Return the (X, Y) coordinate for the center point of the cell that contains the specified text.  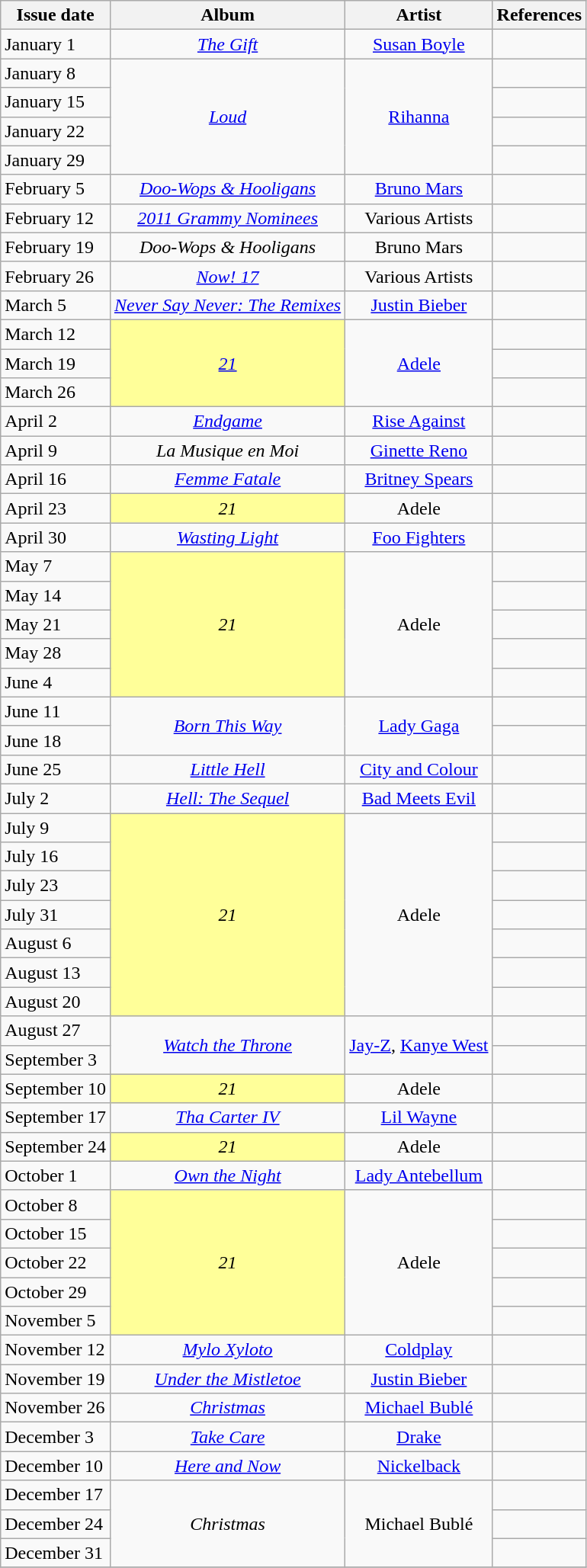
Mylo Xyloto (227, 1350)
March 19 (56, 364)
July 16 (56, 857)
March 26 (56, 393)
April 2 (56, 422)
References (540, 15)
Nickelback (419, 1466)
December 10 (56, 1466)
August 20 (56, 1002)
November 5 (56, 1321)
November 19 (56, 1379)
March 5 (56, 305)
2011 Grammy Nominees (227, 218)
Endgame (227, 422)
Never Say Never: The Remixes (227, 305)
October 22 (56, 1262)
Under the Mistletoe (227, 1379)
Coldplay (419, 1350)
Take Care (227, 1437)
La Musique en Moi (227, 451)
April 30 (56, 537)
October 29 (56, 1292)
Lady Antebellum (419, 1175)
Bad Meets Evil (419, 798)
February 12 (56, 218)
Hell: The Sequel (227, 798)
Foo Fighters (419, 537)
Now! 17 (227, 276)
April 16 (56, 479)
February 19 (56, 247)
December 3 (56, 1437)
City and Colour (419, 769)
May 21 (56, 624)
Born This Way (227, 726)
October 8 (56, 1204)
April 23 (56, 508)
September 3 (56, 1060)
Femme Fatale (227, 479)
May 14 (56, 595)
Little Hell (227, 769)
Here and Now (227, 1466)
Lil Wayne (419, 1117)
Lady Gaga (419, 726)
November 12 (56, 1350)
August 13 (56, 973)
September 10 (56, 1089)
January 22 (56, 131)
July 31 (56, 915)
Loud (227, 117)
Album (227, 15)
December 17 (56, 1495)
July 2 (56, 798)
The Gift (227, 44)
Jay-Z, Kanye West (419, 1045)
September 17 (56, 1117)
Ginette Reno (419, 451)
January 29 (56, 160)
Own the Night (227, 1175)
December 24 (56, 1524)
February 5 (56, 189)
May 28 (56, 653)
October 15 (56, 1233)
Rihanna (419, 117)
August 6 (56, 944)
April 9 (56, 451)
January 1 (56, 44)
August 27 (56, 1031)
February 26 (56, 276)
July 9 (56, 827)
Drake (419, 1437)
Britney Spears (419, 479)
Watch the Throne (227, 1045)
Susan Boyle (419, 44)
November 26 (56, 1408)
December 31 (56, 1553)
Artist (419, 15)
Issue date (56, 15)
July 23 (56, 886)
March 12 (56, 334)
June 25 (56, 769)
September 24 (56, 1146)
Tha Carter IV (227, 1117)
June 18 (56, 740)
October 1 (56, 1175)
Wasting Light (227, 537)
June 11 (56, 711)
Rise Against (419, 422)
January 15 (56, 102)
June 4 (56, 682)
May 7 (56, 566)
January 8 (56, 73)
